Find where the given text appears and provide that cell's center as [x, y] coordinate. 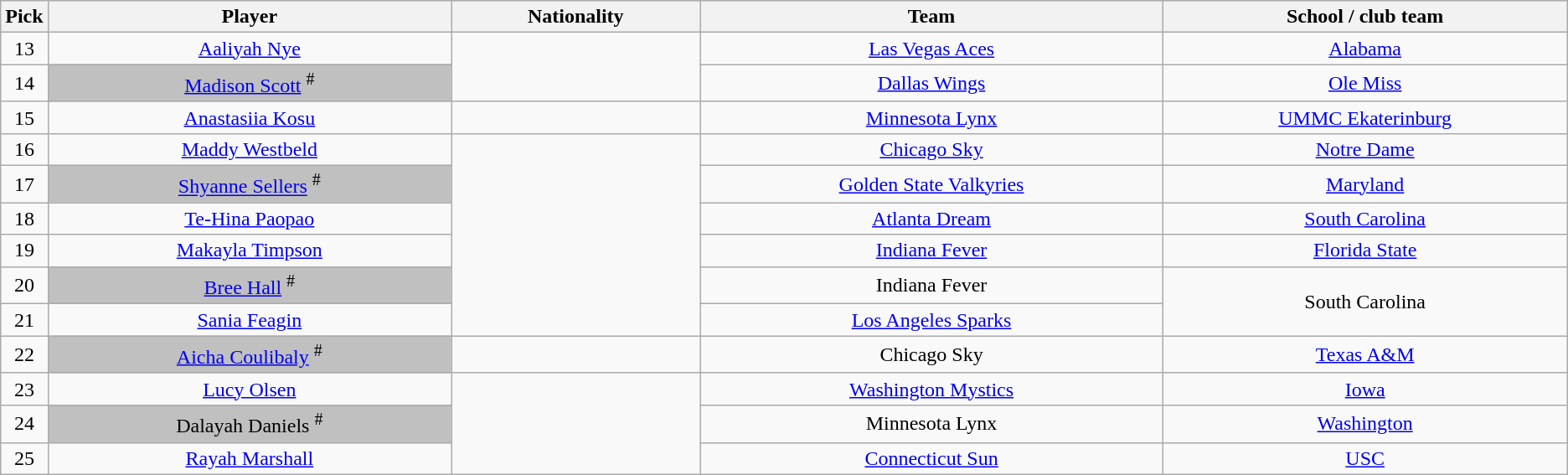
Maddy Westbeld [250, 149]
19 [24, 250]
16 [24, 149]
Notre Dame [1365, 149]
Madison Scott # [250, 84]
20 [24, 285]
Dallas Wings [931, 84]
Washington [1365, 424]
Rayah Marshall [250, 458]
Player [250, 17]
Lucy Olsen [250, 389]
Florida State [1365, 250]
22 [24, 355]
USC [1365, 458]
25 [24, 458]
School / club team [1365, 17]
13 [24, 49]
UMMC Ekaterinburg [1365, 117]
Shyanne Sellers # [250, 184]
Maryland [1365, 184]
Makayla Timpson [250, 250]
Nationality [575, 17]
Iowa [1365, 389]
Sania Feagin [250, 320]
Team [931, 17]
Aaliyah Nye [250, 49]
Pick [24, 17]
Te-Hina Paopao [250, 219]
Dalayah Daniels # [250, 424]
Golden State Valkyries [931, 184]
21 [24, 320]
Anastasiia Kosu [250, 117]
15 [24, 117]
17 [24, 184]
Las Vegas Aces [931, 49]
Connecticut Sun [931, 458]
Atlanta Dream [931, 219]
14 [24, 84]
Alabama [1365, 49]
23 [24, 389]
24 [24, 424]
18 [24, 219]
Texas A&M [1365, 355]
Aicha Coulibaly # [250, 355]
Ole Miss [1365, 84]
Los Angeles Sparks [931, 320]
Washington Mystics [931, 389]
Bree Hall # [250, 285]
